Scan for the cell matching the given text and deliver its (x, y) coordinate at center. 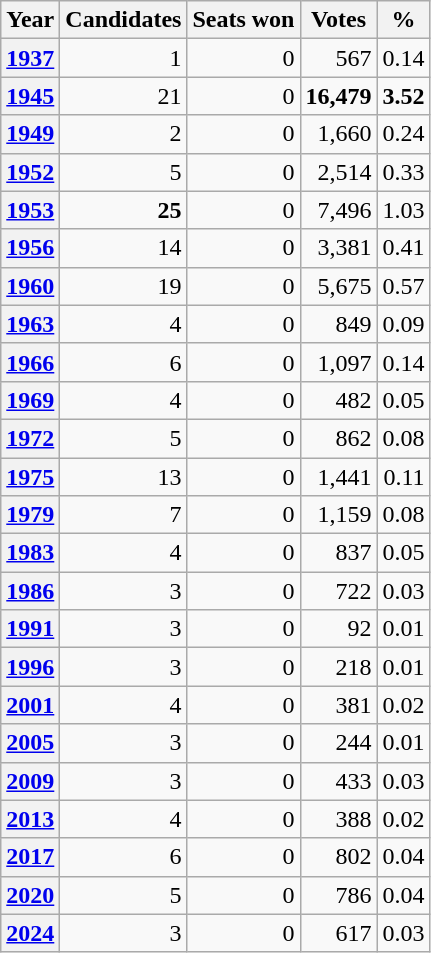
3,381 (338, 248)
1 (124, 58)
1953 (30, 210)
1963 (30, 324)
617 (338, 933)
0.41 (404, 248)
482 (338, 400)
2005 (30, 743)
1952 (30, 172)
2001 (30, 705)
1975 (30, 477)
2 (124, 134)
1966 (30, 362)
Year (30, 20)
Votes (338, 20)
2024 (30, 933)
433 (338, 781)
1969 (30, 400)
0.11 (404, 477)
1,441 (338, 477)
19 (124, 286)
218 (338, 667)
1945 (30, 96)
381 (338, 705)
0.24 (404, 134)
1,660 (338, 134)
Seats won (244, 20)
7 (124, 515)
1996 (30, 667)
16,479 (338, 96)
837 (338, 553)
1991 (30, 629)
92 (338, 629)
862 (338, 438)
1,159 (338, 515)
2,514 (338, 172)
1986 (30, 591)
567 (338, 58)
1.03 (404, 210)
0.57 (404, 286)
% (404, 20)
388 (338, 819)
1960 (30, 286)
1,097 (338, 362)
2020 (30, 895)
802 (338, 857)
2013 (30, 819)
2009 (30, 781)
14 (124, 248)
2017 (30, 857)
244 (338, 743)
21 (124, 96)
1972 (30, 438)
1983 (30, 553)
786 (338, 895)
7,496 (338, 210)
0.09 (404, 324)
722 (338, 591)
Candidates (124, 20)
1956 (30, 248)
25 (124, 210)
1949 (30, 134)
1937 (30, 58)
1979 (30, 515)
0.33 (404, 172)
849 (338, 324)
5,675 (338, 286)
3.52 (404, 96)
13 (124, 477)
